Identify which cell holds the provided text, then report its (x, y) central coordinate. 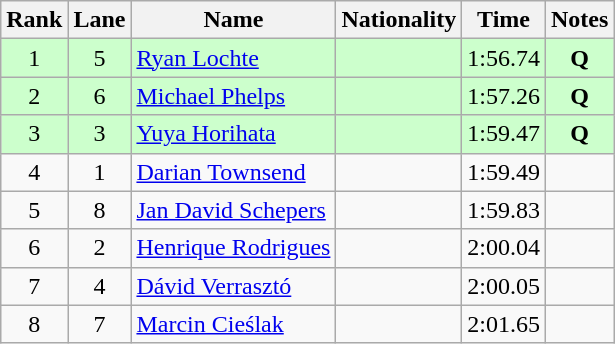
Yuya Horihata (234, 134)
1:56.74 (504, 58)
Time (504, 20)
Name (234, 20)
Henrique Rodrigues (234, 248)
1:59.49 (504, 172)
Dávid Verrasztó (234, 286)
2:00.04 (504, 248)
1:57.26 (504, 96)
Ryan Lochte (234, 58)
Notes (579, 20)
Nationality (399, 20)
Jan David Schepers (234, 210)
Marcin Cieślak (234, 324)
Darian Townsend (234, 172)
Lane (100, 20)
2:01.65 (504, 324)
Michael Phelps (234, 96)
Rank (34, 20)
1:59.47 (504, 134)
2:00.05 (504, 286)
1:59.83 (504, 210)
